For the text-containing cell, return its midpoint in (X, Y) coordinate format. 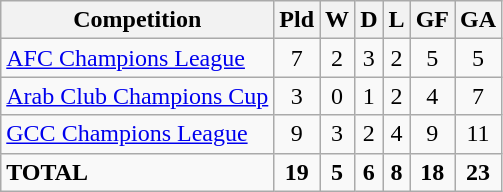
23 (478, 172)
0 (338, 96)
11 (478, 134)
8 (396, 172)
Pld (297, 20)
Arab Club Champions Cup (138, 96)
TOTAL (138, 172)
D (369, 20)
18 (432, 172)
L (396, 20)
19 (297, 172)
Competition (138, 20)
GA (478, 20)
6 (369, 172)
AFC Champions League (138, 58)
GCC Champions League (138, 134)
GF (432, 20)
1 (369, 96)
W (338, 20)
